Scan for the cell matching the given text and deliver its [X, Y] coordinate at center. 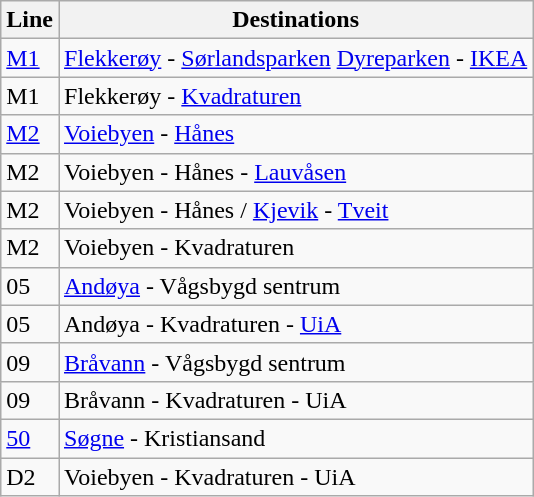
Voiebyen - Kvadraturen [295, 248]
Andøya - Kvadraturen - UiA [295, 324]
Voiebyen - Hånes / Kjevik - Tveit [295, 210]
Flekkerøy - Sørlandsparken Dyreparken - IKEA [295, 58]
Flekkerøy - Kvadraturen [295, 96]
Andøya - Vågsbygd sentrum [295, 286]
Line [30, 20]
Søgne - Kristiansand [295, 438]
Voiebyen - Hånes [295, 134]
50 [30, 438]
Destinations [295, 20]
Bråvann - Kvadraturen - UiA [295, 400]
Bråvann - Vågsbygd sentrum [295, 362]
Voiebyen - Hånes - Lauvåsen [295, 172]
D2 [30, 477]
Voiebyen - Kvadraturen - UiA [295, 477]
